Detect which cell encompasses the target text, then output its [X, Y] center coordinate. 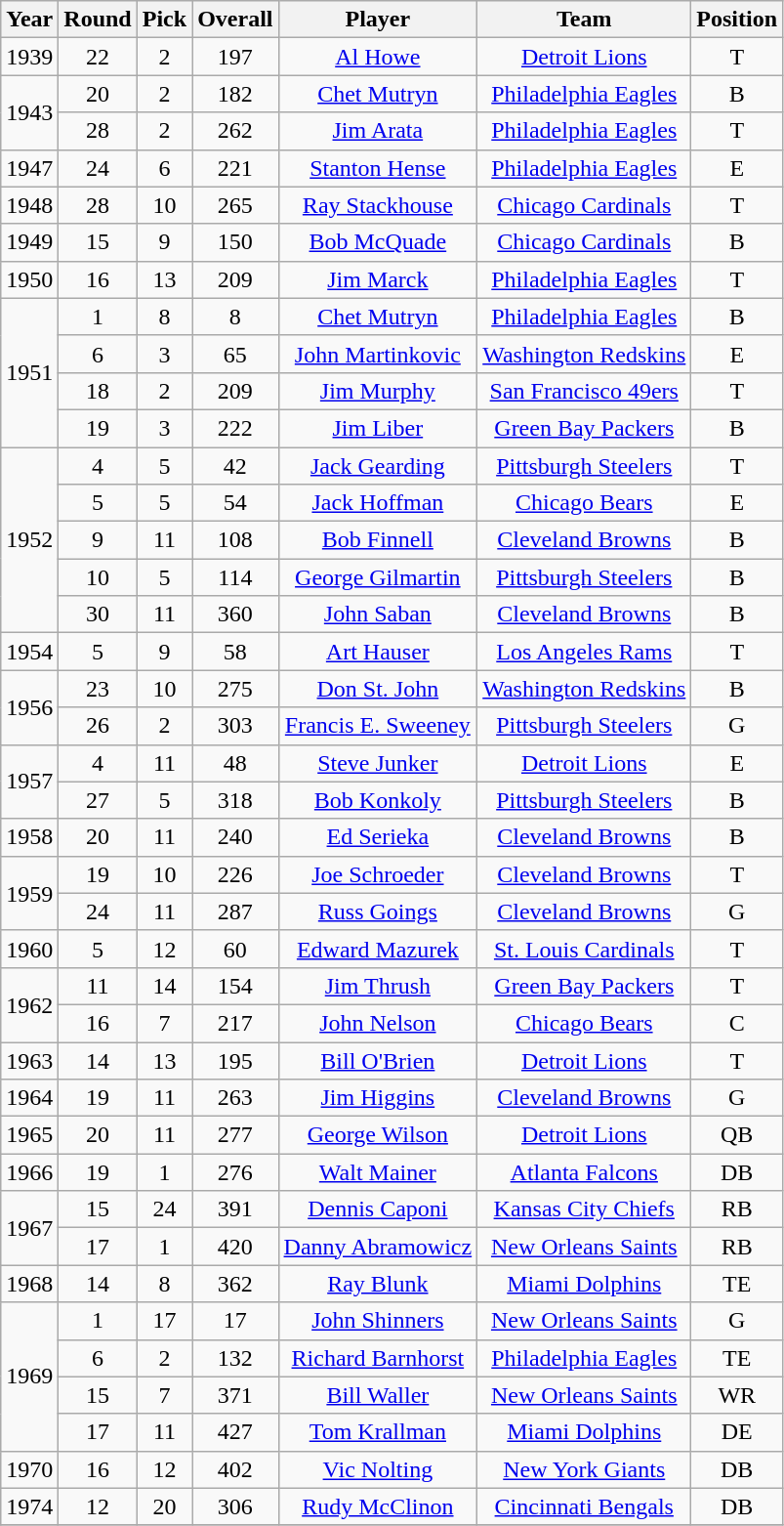
60 [235, 949]
Steve Junker [378, 763]
1947 [29, 168]
Jim Higgins [378, 1098]
Tom Krallman [378, 1432]
195 [235, 1060]
287 [235, 911]
1965 [29, 1135]
114 [235, 577]
QB [737, 1135]
371 [235, 1395]
276 [235, 1172]
1974 [29, 1506]
Jim Arata [378, 131]
1968 [29, 1284]
John Saban [378, 615]
Bill Waller [378, 1395]
23 [98, 689]
Overall [235, 20]
154 [235, 986]
San Francisco 49ers [584, 391]
26 [98, 726]
Jim Liber [378, 428]
240 [235, 837]
Art Hauser [378, 652]
New York Giants [584, 1469]
Richard Barnhorst [378, 1358]
Player [378, 20]
1952 [29, 540]
Atlanta Falcons [584, 1172]
277 [235, 1135]
Ed Serieka [378, 837]
Position [737, 20]
427 [235, 1432]
1958 [29, 837]
Don St. John [378, 689]
1964 [29, 1098]
1962 [29, 1004]
58 [235, 652]
1966 [29, 1172]
George Gilmartin [378, 577]
1956 [29, 707]
420 [235, 1247]
John Shinners [378, 1321]
391 [235, 1209]
1969 [29, 1377]
1960 [29, 949]
217 [235, 1023]
Jim Thrush [378, 986]
1939 [29, 57]
Walt Mainer [378, 1172]
Team [584, 20]
1951 [29, 372]
1943 [29, 112]
Ray Blunk [378, 1284]
30 [98, 615]
1970 [29, 1469]
Russ Goings [378, 911]
42 [235, 466]
263 [235, 1098]
22 [98, 57]
182 [235, 94]
John Martinkovic [378, 354]
George Wilson [378, 1135]
DE [737, 1432]
108 [235, 540]
Pick [164, 20]
275 [235, 689]
Year [29, 20]
360 [235, 615]
1957 [29, 782]
1959 [29, 893]
Kansas City Chiefs [584, 1209]
Danny Abramowicz [378, 1247]
Jack Gearding [378, 466]
1954 [29, 652]
Joe Schroeder [378, 874]
John Nelson [378, 1023]
Los Angeles Rams [584, 652]
226 [235, 874]
Bob Konkoly [378, 800]
1949 [29, 242]
265 [235, 205]
1948 [29, 205]
65 [235, 354]
Al Howe [378, 57]
Bob Finnell [378, 540]
48 [235, 763]
Bob McQuade [378, 242]
Stanton Hense [378, 168]
Bill O'Brien [378, 1060]
18 [98, 391]
Cincinnati Bengals [584, 1506]
Round [98, 20]
Jack Hoffman [378, 503]
222 [235, 428]
Francis E. Sweeney [378, 726]
1950 [29, 279]
54 [235, 503]
402 [235, 1469]
197 [235, 57]
27 [98, 800]
132 [235, 1358]
1963 [29, 1060]
262 [235, 131]
1967 [29, 1228]
C [737, 1023]
Edward Mazurek [378, 949]
306 [235, 1506]
Dennis Caponi [378, 1209]
150 [235, 242]
St. Louis Cardinals [584, 949]
WR [737, 1395]
303 [235, 726]
Jim Murphy [378, 391]
Vic Nolting [378, 1469]
Ray Stackhouse [378, 205]
Jim Marck [378, 279]
Rudy McClinon [378, 1506]
318 [235, 800]
221 [235, 168]
362 [235, 1284]
